Identify which cell holds the provided text, then report its (x, y) central coordinate. 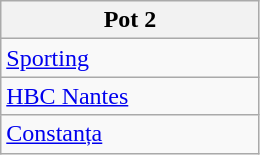
Constanța (130, 134)
HBC Nantes (130, 96)
Sporting (130, 58)
Pot 2 (130, 20)
